Pinpoint the cell where the given text exists, returning its (x, y) midpoint coordinate. 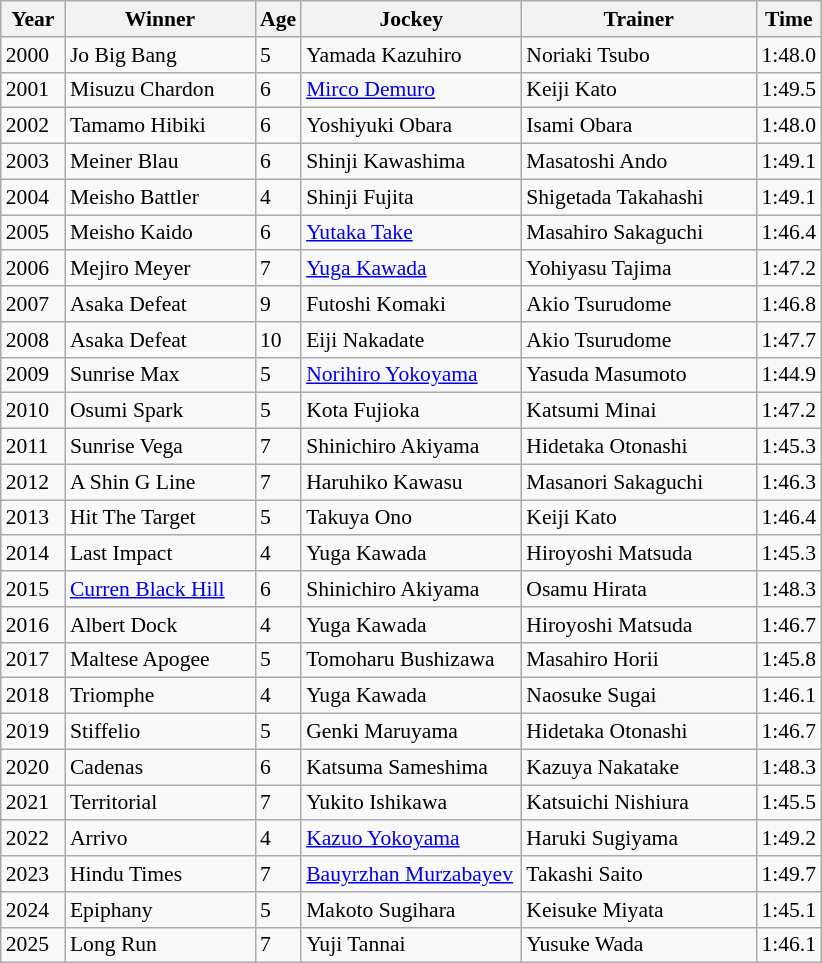
2018 (33, 696)
Time (788, 19)
A Shin G Line (160, 482)
Sunrise Vega (160, 447)
2009 (33, 375)
Keisuke Miyata (638, 910)
1:47.7 (788, 340)
Tamamo Hibiki (160, 126)
2015 (33, 589)
2000 (33, 55)
2024 (33, 910)
Naosuke Sugai (638, 696)
2004 (33, 197)
2012 (33, 482)
Curren Black Hill (160, 589)
Mirco Demuro (411, 90)
Isami Obara (638, 126)
2017 (33, 660)
Hindu Times (160, 874)
1:49.7 (788, 874)
2002 (33, 126)
2007 (33, 304)
Year (33, 19)
Meiner Blau (160, 162)
2019 (33, 732)
1:49.5 (788, 90)
Kazuo Yokoyama (411, 839)
Cadenas (160, 767)
Futoshi Komaki (411, 304)
2025 (33, 945)
Takashi Saito (638, 874)
Long Run (160, 945)
Territorial (160, 803)
1:49.2 (788, 839)
Mejiro Meyer (160, 269)
Osamu Hirata (638, 589)
Kazuya Nakatake (638, 767)
Bauyrzhan Murzabayev (411, 874)
Eiji Nakadate (411, 340)
Arrivo (160, 839)
Makoto Sugihara (411, 910)
Kota Fujioka (411, 411)
2022 (33, 839)
2016 (33, 625)
Masahiro Horii (638, 660)
2001 (33, 90)
Maltese Apogee (160, 660)
Masanori Sakaguchi (638, 482)
Katsumi Minai (638, 411)
2023 (33, 874)
Norihiro Yokoyama (411, 375)
2010 (33, 411)
Jockey (411, 19)
Genki Maruyama (411, 732)
Shinji Fujita (411, 197)
Meisho Kaido (160, 233)
1:44.9 (788, 375)
2020 (33, 767)
Katsuma Sameshima (411, 767)
Hit The Target (160, 518)
2003 (33, 162)
Masatoshi Ando (638, 162)
Noriaki Tsubo (638, 55)
1:46.8 (788, 304)
2014 (33, 554)
Epiphany (160, 910)
Albert Dock (160, 625)
Winner (160, 19)
Masahiro Sakaguchi (638, 233)
Tomoharu Bushizawa (411, 660)
Yusuke Wada (638, 945)
2008 (33, 340)
2021 (33, 803)
Misuzu Chardon (160, 90)
Yukito Ishikawa (411, 803)
Last Impact (160, 554)
1:45.5 (788, 803)
Sunrise Max (160, 375)
Yasuda Masumoto (638, 375)
2013 (33, 518)
Yohiyasu Tajima (638, 269)
Meisho Battler (160, 197)
Yutaka Take (411, 233)
Yuji Tannai (411, 945)
Takuya Ono (411, 518)
2006 (33, 269)
Haruki Sugiyama (638, 839)
Osumi Spark (160, 411)
Age (278, 19)
2011 (33, 447)
Jo Big Bang (160, 55)
Triomphe (160, 696)
1:46.3 (788, 482)
Katsuichi Nishiura (638, 803)
Shinji Kawashima (411, 162)
Stiffelio (160, 732)
10 (278, 340)
2005 (33, 233)
Yoshiyuki Obara (411, 126)
Yamada Kazuhiro (411, 55)
Trainer (638, 19)
1:45.8 (788, 660)
9 (278, 304)
Haruhiko Kawasu (411, 482)
1:45.1 (788, 910)
Shigetada Takahashi (638, 197)
